From the cell containing the given text, extract its center point as (X, Y) coordinate. 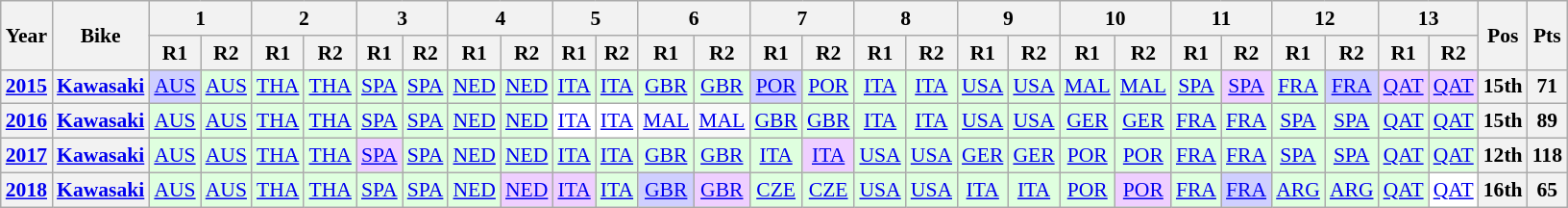
Pos (1503, 35)
5 (596, 18)
2 (304, 18)
6 (694, 18)
2018 (27, 190)
8 (905, 18)
Pts (1547, 35)
13 (1429, 18)
12th (1503, 156)
10 (1115, 18)
2015 (27, 87)
Year (27, 35)
3 (402, 18)
9 (1009, 18)
4 (500, 18)
2017 (27, 156)
7 (801, 18)
71 (1547, 87)
Bike (100, 35)
118 (1547, 156)
2016 (27, 121)
12 (1324, 18)
16th (1503, 190)
65 (1547, 190)
89 (1547, 121)
11 (1221, 18)
1 (200, 18)
